Extract the (x, y) coordinate from the center of the cell holding the provided text.  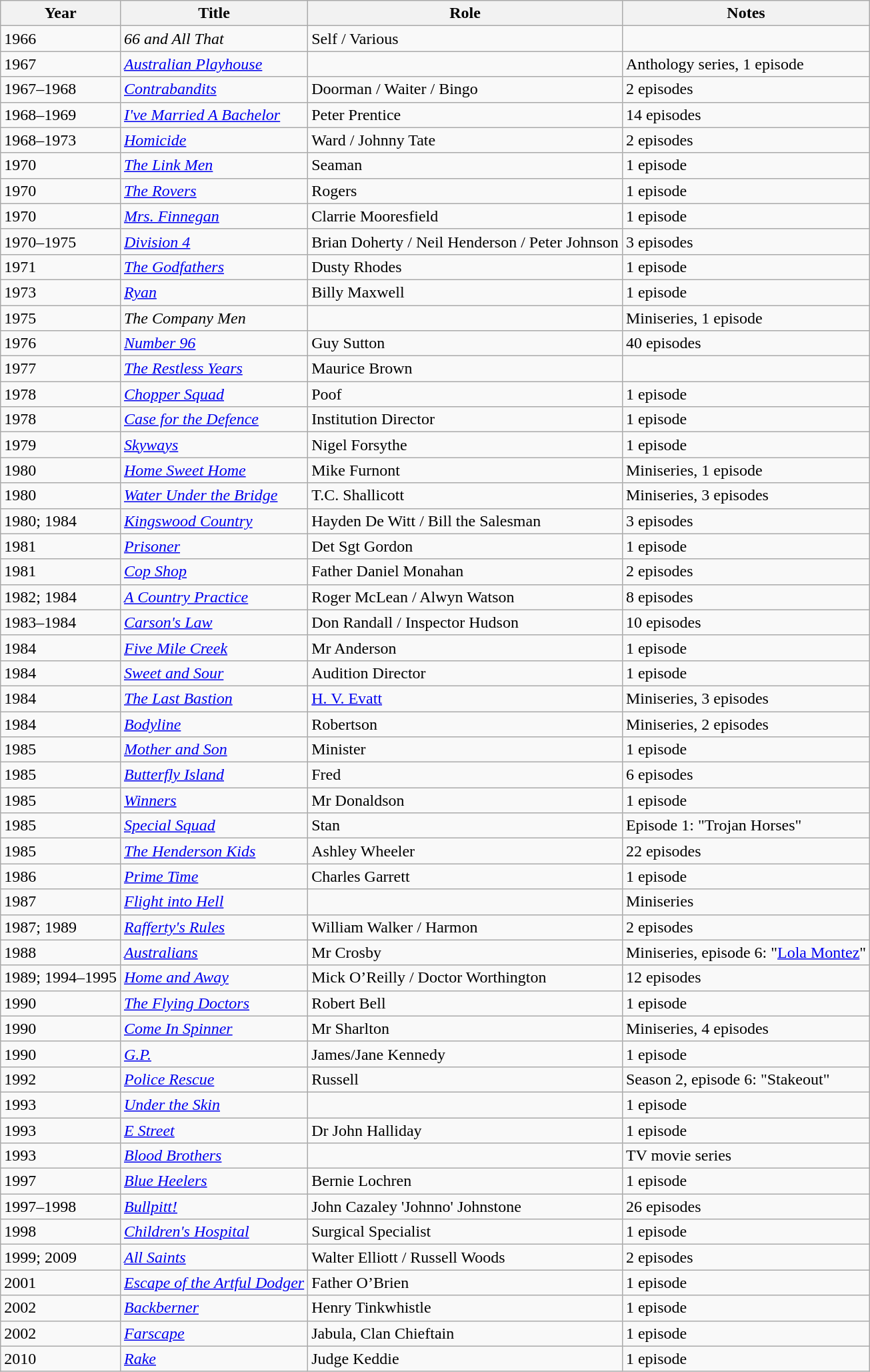
1968–1969 (61, 115)
10 episodes (745, 622)
Role (465, 13)
26 episodes (745, 1207)
Mother and Son (213, 750)
1997 (61, 1181)
The Restless Years (213, 369)
Rogers (465, 191)
William Walker / Harmon (465, 927)
Blue Heelers (213, 1181)
Bodyline (213, 724)
Miniseries, 4 episodes (745, 1028)
Prime Time (213, 876)
T.C. Shallicott (465, 496)
Don Randall / Inspector Hudson (465, 622)
Escape of the Artful Dodger (213, 1283)
1977 (61, 369)
1968–1973 (61, 140)
1988 (61, 952)
1999; 2009 (61, 1257)
Home and Away (213, 978)
Australian Playhouse (213, 64)
Det Sgt Gordon (465, 546)
I've Married A Bachelor (213, 115)
14 episodes (745, 115)
Clarrie Mooresfield (465, 216)
Henry Tinkwhistle (465, 1308)
Ryan (213, 292)
Robertson (465, 724)
Father O’Brien (465, 1283)
40 episodes (745, 344)
Number 96 (213, 344)
A Country Practice (213, 597)
6 episodes (745, 775)
Miniseries, 2 episodes (745, 724)
Walter Elliott / Russell Woods (465, 1257)
Under the Skin (213, 1105)
1975 (61, 318)
Notes (745, 13)
1967 (61, 64)
Doorman / Waiter / Bingo (465, 89)
Home Sweet Home (213, 470)
Flight into Hell (213, 902)
Cop Shop (213, 572)
Brian Doherty / Neil Henderson / Peter Johnson (465, 241)
Miniseries (745, 902)
Institution Director (465, 420)
1998 (61, 1232)
Fred (465, 775)
Mick O’Reilly / Doctor Worthington (465, 978)
Peter Prentice (465, 115)
Hayden De Witt / Bill the Salesman (465, 521)
Backberner (213, 1308)
Special Squad (213, 826)
Maurice Brown (465, 369)
The Rovers (213, 191)
Prisoner (213, 546)
Mr Sharlton (465, 1028)
2001 (61, 1283)
Guy Sutton (465, 344)
1973 (61, 292)
Bullpitt! (213, 1207)
Ward / Johnny Tate (465, 140)
1976 (61, 344)
Sweet and Sour (213, 673)
Stan (465, 826)
All Saints (213, 1257)
Kingswood Country (213, 521)
The Company Men (213, 318)
The Godfathers (213, 267)
Self / Various (465, 39)
Winners (213, 800)
1967–1968 (61, 89)
Homicide (213, 140)
Judge Keddie (465, 1359)
John Cazaley 'Johnno' Johnstone (465, 1207)
1989; 1994–1995 (61, 978)
E Street (213, 1131)
Surgical Specialist (465, 1232)
1992 (61, 1079)
1979 (61, 445)
1997–1998 (61, 1207)
1983–1984 (61, 622)
Farscape (213, 1333)
1971 (61, 267)
Water Under the Bridge (213, 496)
Australians (213, 952)
Rafferty's Rules (213, 927)
Seaman (465, 165)
Case for the Defence (213, 420)
1966 (61, 39)
Charles Garrett (465, 876)
Year (61, 13)
Contrabandits (213, 89)
22 episodes (745, 851)
66 and All That (213, 39)
Dusty Rhodes (465, 267)
Nigel Forsythe (465, 445)
G.P. (213, 1054)
1970–1975 (61, 241)
The Flying Doctors (213, 1003)
Father Daniel Monahan (465, 572)
Russell (465, 1079)
12 episodes (745, 978)
Mrs. Finnegan (213, 216)
Five Mile Creek (213, 648)
Blood Brothers (213, 1156)
Carson's Law (213, 622)
Minister (465, 750)
Poof (465, 394)
Season 2, episode 6: "Stakeout" (745, 1079)
Robert Bell (465, 1003)
Children's Hospital (213, 1232)
1986 (61, 876)
Division 4 (213, 241)
Anthology series, 1 episode (745, 64)
James/Jane Kennedy (465, 1054)
1982; 1984 (61, 597)
1980; 1984 (61, 521)
Police Rescue (213, 1079)
TV movie series (745, 1156)
The Last Bastion (213, 698)
Chopper Squad (213, 394)
Dr John Halliday (465, 1131)
Ashley Wheeler (465, 851)
Jabula, Clan Chieftain (465, 1333)
Audition Director (465, 673)
H. V. Evatt (465, 698)
Roger McLean / Alwyn Watson (465, 597)
Mike Furnont (465, 470)
Mr Donaldson (465, 800)
Mr Anderson (465, 648)
The Henderson Kids (213, 851)
Episode 1: "Trojan Horses" (745, 826)
1987 (61, 902)
2010 (61, 1359)
Come In Spinner (213, 1028)
Bernie Lochren (465, 1181)
1987; 1989 (61, 927)
The Link Men (213, 165)
Billy Maxwell (465, 292)
Skyways (213, 445)
Rake (213, 1359)
Mr Crosby (465, 952)
8 episodes (745, 597)
Miniseries, episode 6: "Lola Montez" (745, 952)
Title (213, 13)
Butterfly Island (213, 775)
